Output the (x, y) coordinate of the center of the cell containing the given text.  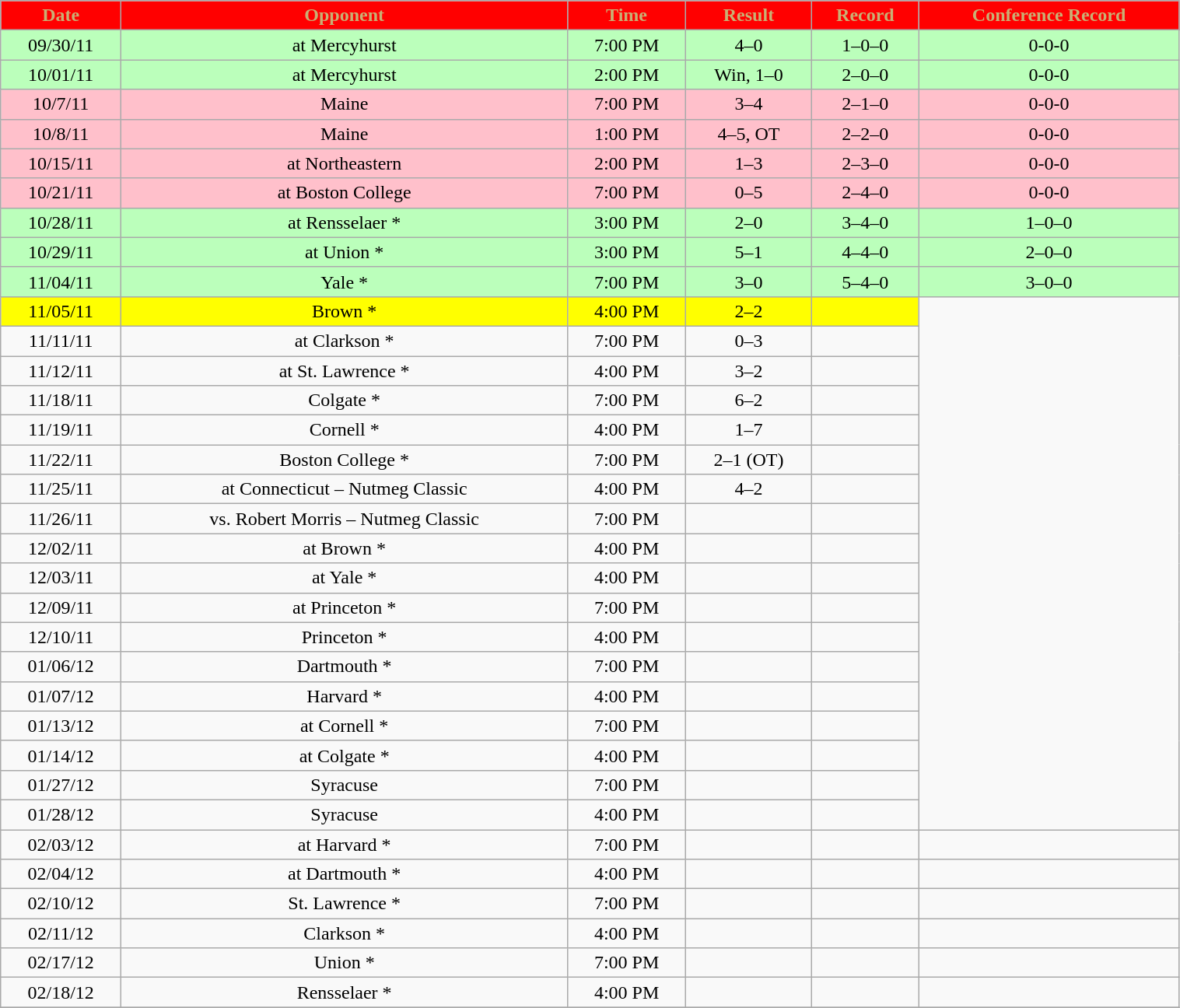
at Brown * (345, 548)
3–4 (748, 104)
Harvard * (345, 696)
10/01/11 (61, 75)
01/07/12 (61, 696)
1–7 (748, 430)
Yale * (345, 282)
Result (748, 16)
at Dartmouth * (345, 874)
2–1 (OT) (748, 460)
at Cornell * (345, 726)
Date (61, 16)
at St. Lawrence * (345, 371)
12/02/11 (61, 548)
2–4–0 (866, 193)
01/13/12 (61, 726)
Princeton * (345, 637)
11/12/11 (61, 371)
2–2 (748, 311)
3–0 (748, 282)
3–4–0 (866, 222)
at Boston College (345, 193)
Time (627, 16)
11/11/11 (61, 341)
02/10/12 (61, 904)
at Connecticut – Nutmeg Classic (345, 489)
1–3 (748, 163)
02/11/12 (61, 933)
3–2 (748, 371)
02/18/12 (61, 992)
11/22/11 (61, 460)
Union * (345, 963)
01/14/12 (61, 755)
10/8/11 (61, 134)
Dartmouth * (345, 667)
11/26/11 (61, 519)
11/18/11 (61, 401)
at Rensselaer * (345, 222)
Colgate * (345, 401)
11/19/11 (61, 430)
12/09/11 (61, 607)
10/21/11 (61, 193)
2–1–0 (866, 104)
at Colgate * (345, 755)
Cornell * (345, 430)
2–3–0 (866, 163)
at Harvard * (345, 844)
St. Lawrence * (345, 904)
4–5, OT (748, 134)
10/28/11 (61, 222)
at Yale * (345, 578)
at Clarkson * (345, 341)
02/03/12 (61, 844)
12/03/11 (61, 578)
Win, 1–0 (748, 75)
01/28/12 (61, 814)
01/27/12 (61, 785)
Clarkson * (345, 933)
11/05/11 (61, 311)
11/25/11 (61, 489)
Opponent (345, 16)
02/17/12 (61, 963)
10/15/11 (61, 163)
0–5 (748, 193)
12/10/11 (61, 637)
Brown * (345, 311)
5–1 (748, 252)
0–3 (748, 341)
Conference Record (1049, 16)
2–0 (748, 222)
at Princeton * (345, 607)
vs. Robert Morris – Nutmeg Classic (345, 519)
2–2–0 (866, 134)
4–4–0 (866, 252)
09/30/11 (61, 45)
5–4–0 (866, 282)
1:00 PM (627, 134)
Boston College * (345, 460)
4–2 (748, 489)
at Union * (345, 252)
02/04/12 (61, 874)
Record (866, 16)
01/06/12 (61, 667)
4–0 (748, 45)
3–0–0 (1049, 282)
Rensselaer * (345, 992)
11/04/11 (61, 282)
at Northeastern (345, 163)
10/7/11 (61, 104)
10/29/11 (61, 252)
6–2 (748, 401)
